Identify which cell holds the provided text, then report its [X, Y] central coordinate. 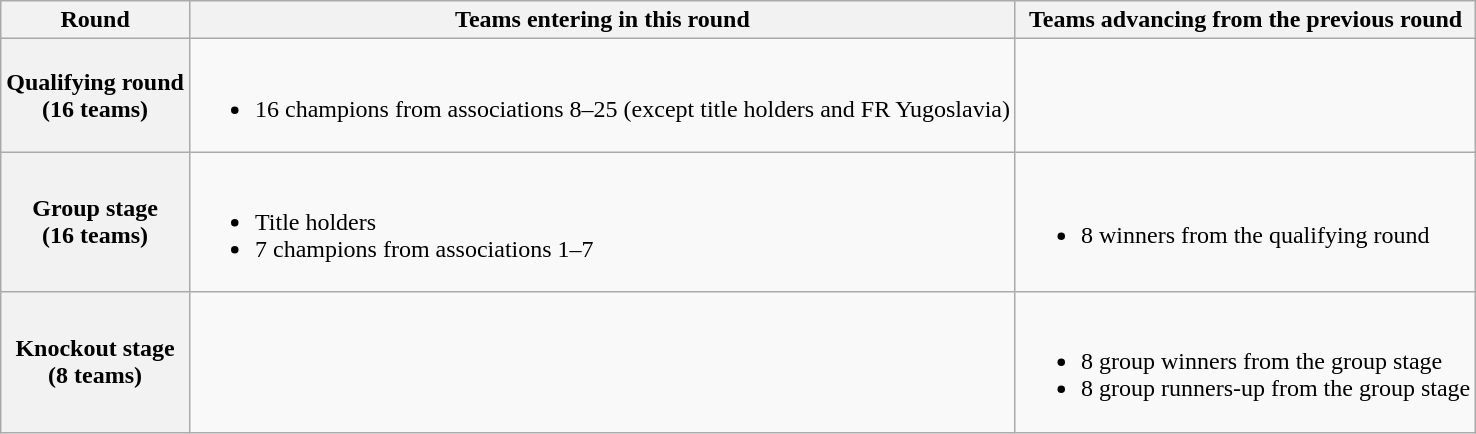
8 group winners from the group stage8 group runners-up from the group stage [1245, 362]
Teams advancing from the previous round [1245, 20]
Title holders7 champions from associations 1–7 [602, 222]
8 winners from the qualifying round [1245, 222]
16 champions from associations 8–25 (except title holders and FR Yugoslavia) [602, 96]
Round [96, 20]
Knockout stage(8 teams) [96, 362]
Teams entering in this round [602, 20]
Qualifying round(16 teams) [96, 96]
Group stage(16 teams) [96, 222]
